Determine the (x, y) coordinate at the center of the cell enclosing the given text.  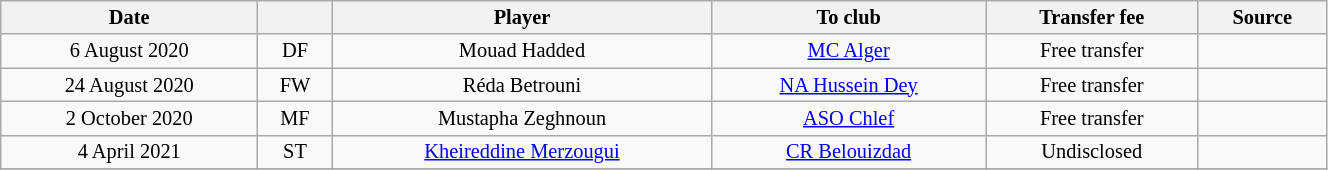
MC Alger (849, 51)
Mustapha Zeghnoun (522, 118)
Kheireddine Merzougui (522, 152)
MF (295, 118)
ASO Chlef (849, 118)
6 August 2020 (130, 51)
Date (130, 17)
ST (295, 152)
Source (1262, 17)
FW (295, 85)
24 August 2020 (130, 85)
CR Belouizdad (849, 152)
4 April 2021 (130, 152)
Réda Betrouni (522, 85)
DF (295, 51)
NA Hussein Dey (849, 85)
Undisclosed (1092, 152)
2 October 2020 (130, 118)
Mouad Hadded (522, 51)
Player (522, 17)
Transfer fee (1092, 17)
To club (849, 17)
